Extract the [x, y] coordinate from the center of the cell holding the provided text.  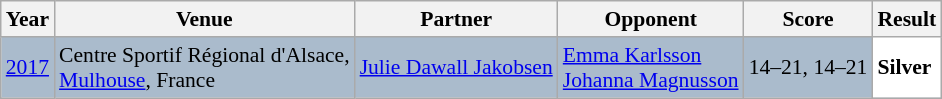
Partner [456, 19]
Result [906, 19]
Opponent [651, 19]
Julie Dawall Jakobsen [456, 68]
14–21, 14–21 [808, 68]
Centre Sportif Régional d'Alsace,Mulhouse, France [204, 68]
Score [808, 19]
2017 [28, 68]
Silver [906, 68]
Venue [204, 19]
Emma Karlsson Johanna Magnusson [651, 68]
Year [28, 19]
